Identify which cell holds the provided text, then report its (x, y) central coordinate. 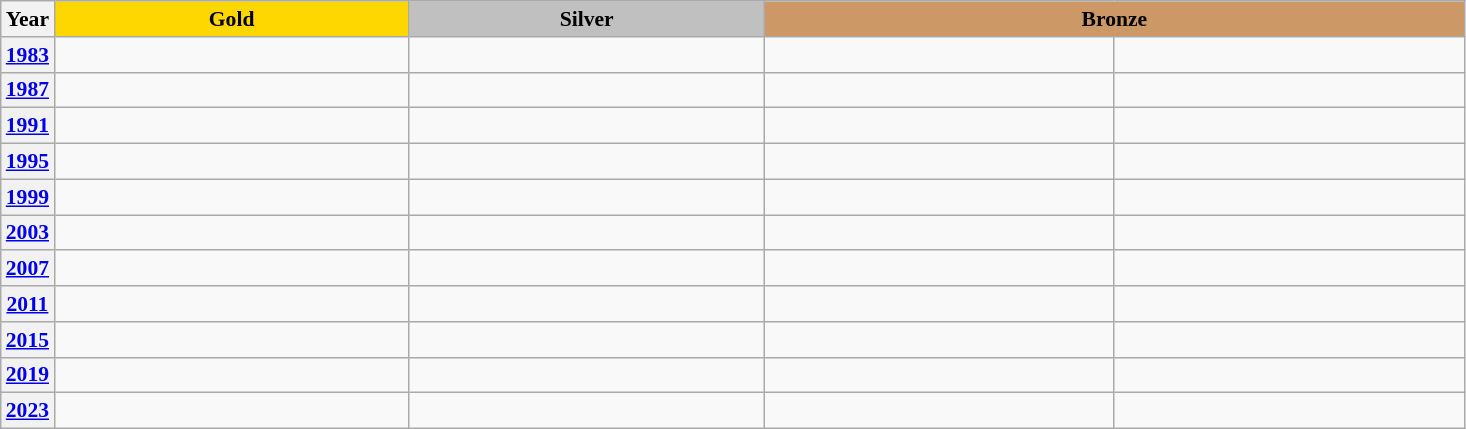
2019 (28, 375)
Bronze (1114, 19)
2007 (28, 269)
1983 (28, 55)
2011 (28, 304)
1999 (28, 197)
Gold (232, 19)
Silver (586, 19)
2015 (28, 340)
1991 (28, 126)
2003 (28, 233)
Year (28, 19)
1987 (28, 90)
1995 (28, 162)
2023 (28, 411)
